Return the [x, y] coordinate for the center point of the cell that contains the specified text.  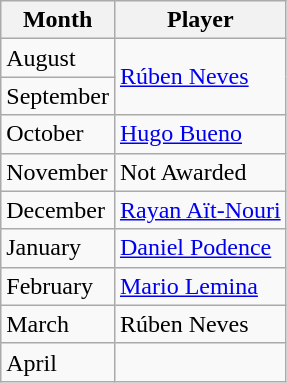
August [58, 58]
Hugo Bueno [200, 134]
October [58, 134]
Not Awarded [200, 172]
Month [58, 20]
April [58, 362]
Daniel Podence [200, 248]
Player [200, 20]
January [58, 248]
November [58, 172]
February [58, 286]
September [58, 96]
Mario Lemina [200, 286]
December [58, 210]
Rayan Aït-Nouri [200, 210]
March [58, 324]
